From the cell containing the given text, extract its center point as [x, y] coordinate. 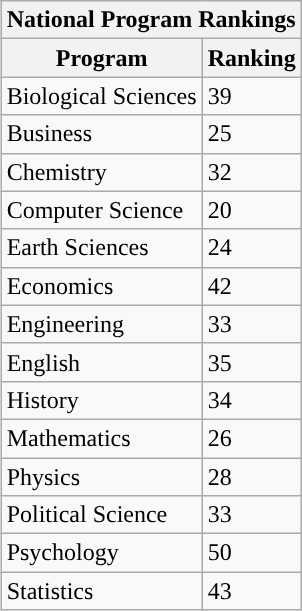
Computer Science [102, 210]
Business [102, 134]
Biological Sciences [102, 96]
50 [252, 553]
English [102, 362]
42 [252, 286]
National Program Rankings [151, 20]
Political Science [102, 515]
32 [252, 172]
35 [252, 362]
20 [252, 210]
Psychology [102, 553]
Statistics [102, 591]
History [102, 400]
34 [252, 400]
Mathematics [102, 438]
28 [252, 477]
Engineering [102, 324]
Earth Sciences [102, 248]
Program [102, 58]
Physics [102, 477]
25 [252, 134]
26 [252, 438]
24 [252, 248]
Ranking [252, 58]
43 [252, 591]
Economics [102, 286]
39 [252, 96]
Chemistry [102, 172]
